Pinpoint the cell where the given text exists, returning its (X, Y) midpoint coordinate. 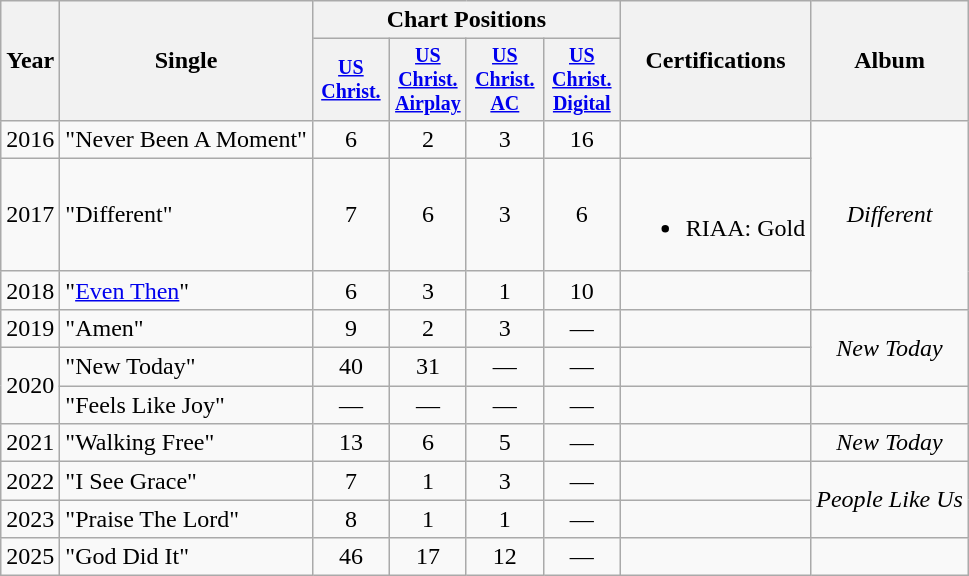
2017 (30, 214)
2021 (30, 443)
2016 (30, 139)
2022 (30, 481)
8 (350, 519)
"Even Then" (186, 290)
Chart Positions (466, 20)
"God Did It" (186, 557)
2025 (30, 557)
Certifications (715, 61)
12 (504, 557)
"Walking Free" (186, 443)
USChrist. (350, 80)
USChrist.Airplay (428, 80)
Album (890, 61)
31 (428, 367)
2020 (30, 386)
2023 (30, 519)
Year (30, 61)
USChrist. AC (504, 80)
Single (186, 61)
9 (350, 328)
USChrist.Digital (582, 80)
"Feels Like Joy" (186, 405)
"Praise The Lord" (186, 519)
RIAA: Gold (715, 214)
"I See Grace" (186, 481)
"Different" (186, 214)
People Like Us (890, 500)
46 (350, 557)
"Amen" (186, 328)
13 (350, 443)
16 (582, 139)
10 (582, 290)
17 (428, 557)
"New Today" (186, 367)
"Never Been A Moment" (186, 139)
5 (504, 443)
Different (890, 214)
40 (350, 367)
2019 (30, 328)
2018 (30, 290)
